Output the (X, Y) coordinate of the center of the cell containing the given text.  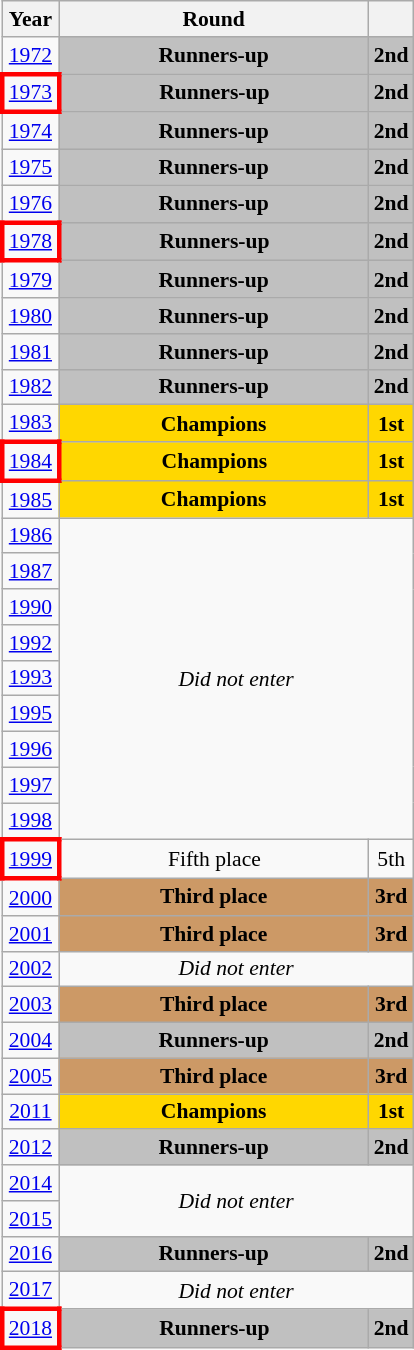
2005 (30, 1076)
1984 (30, 462)
1973 (30, 94)
1976 (30, 204)
2001 (30, 934)
2016 (30, 1254)
Round (214, 19)
2000 (30, 898)
2004 (30, 1041)
2003 (30, 1005)
1983 (30, 424)
1982 (30, 387)
Fifth place (214, 860)
1995 (30, 714)
1990 (30, 607)
1975 (30, 168)
2018 (30, 1328)
2011 (30, 1112)
1998 (30, 822)
1996 (30, 750)
1985 (30, 500)
1997 (30, 785)
2014 (30, 1183)
1986 (30, 536)
2015 (30, 1219)
Year (30, 19)
1981 (30, 352)
1980 (30, 316)
1979 (30, 280)
1999 (30, 860)
1974 (30, 132)
1987 (30, 572)
2002 (30, 969)
1972 (30, 56)
1992 (30, 643)
2017 (30, 1290)
1993 (30, 678)
1978 (30, 242)
2012 (30, 1148)
5th (392, 860)
